Determine the (x, y) coordinate at the center of the cell enclosing the given text.  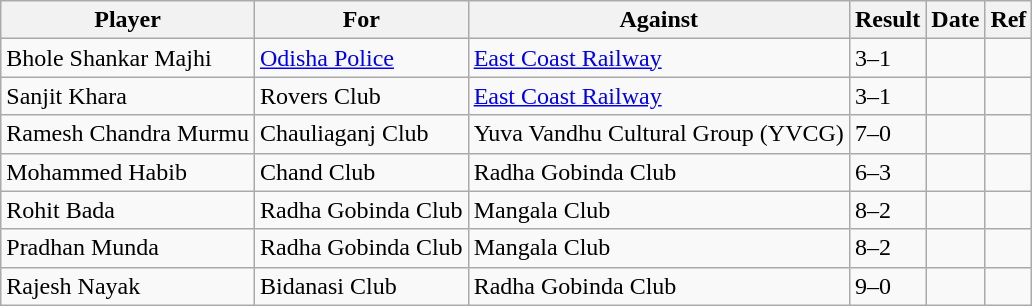
Result (887, 20)
Bhole Shankar Majhi (128, 58)
Rovers Club (361, 96)
Player (128, 20)
6–3 (887, 172)
Yuva Vandhu Cultural Group (YVCG) (658, 134)
Chand Club (361, 172)
Bidanasi Club (361, 286)
Ramesh Chandra Murmu (128, 134)
Against (658, 20)
Chauliaganj Club (361, 134)
Odisha Police (361, 58)
Rohit Bada (128, 210)
Ref (1008, 20)
Sanjit Khara (128, 96)
For (361, 20)
7–0 (887, 134)
Rajesh Nayak (128, 286)
Mohammed Habib (128, 172)
9–0 (887, 286)
Pradhan Munda (128, 248)
Date (956, 20)
